Scan for the cell matching the given text and deliver its [x, y] coordinate at center. 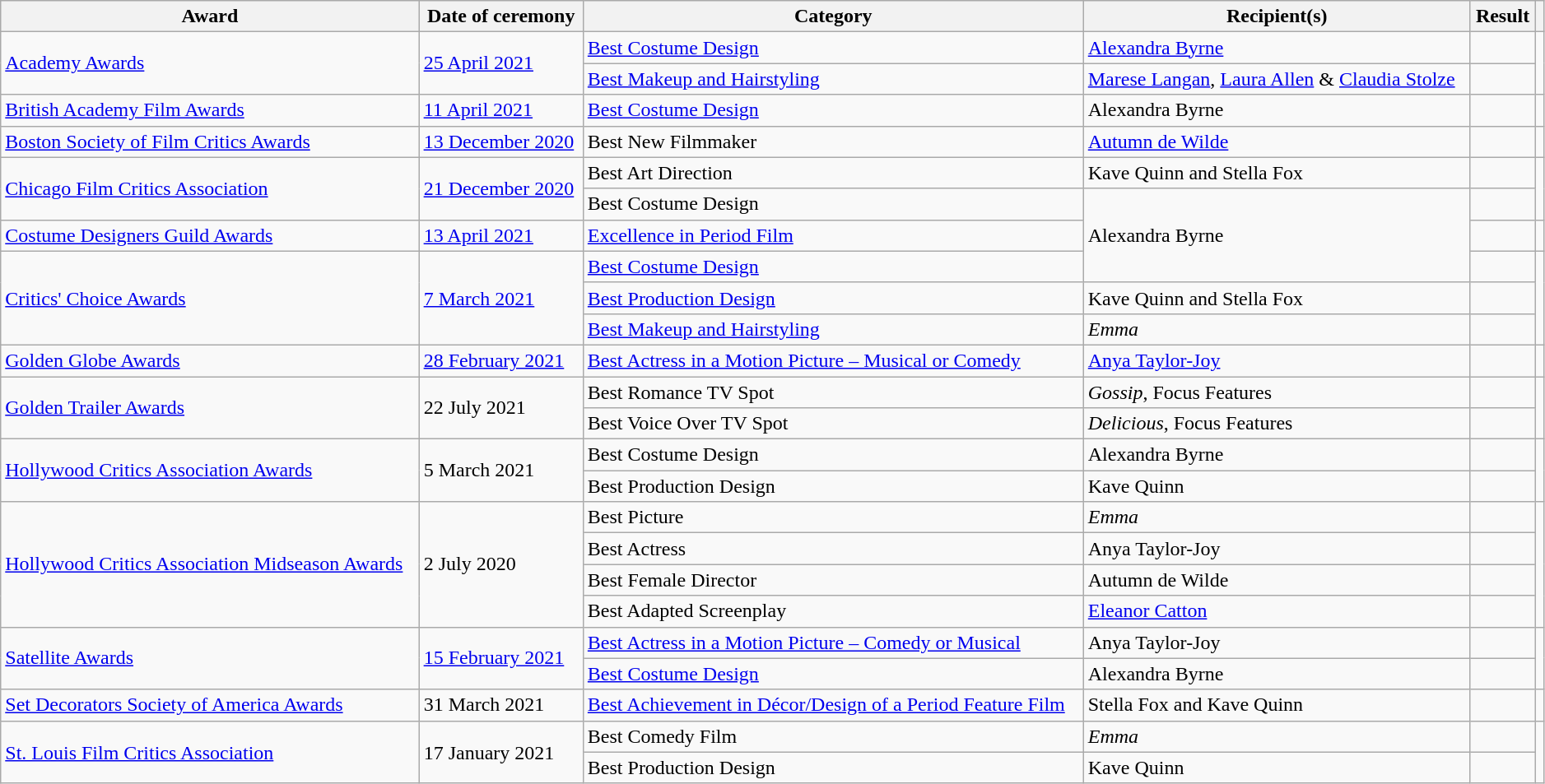
Boston Society of Film Critics Awards [210, 141]
31 March 2021 [500, 705]
Excellence in Period Film [833, 235]
Best Art Direction [833, 173]
Stella Fox and Kave Quinn [1277, 705]
Critics' Choice Awards [210, 298]
Marese Langan, Laura Allen & Claudia Stolze [1277, 79]
21 December 2020 [500, 188]
5 March 2021 [500, 471]
Best Comedy Film [833, 736]
Best Adapted Screenplay [833, 611]
St. Louis Film Critics Association [210, 752]
Best Voice Over TV Spot [833, 424]
Academy Awards [210, 63]
Gossip, Focus Features [1277, 392]
Best Actress [833, 549]
Chicago Film Critics Association [210, 188]
22 July 2021 [500, 408]
15 February 2021 [500, 658]
Delicious, Focus Features [1277, 424]
Golden Trailer Awards [210, 408]
13 April 2021 [500, 235]
Best Achievement in Décor/Design of a Period Feature Film [833, 705]
11 April 2021 [500, 110]
17 January 2021 [500, 752]
Eleanor Catton [1277, 611]
Satellite Awards [210, 658]
Hollywood Critics Association Awards [210, 471]
Date of ceremony [500, 16]
Best Female Director [833, 580]
Best Romance TV Spot [833, 392]
2 July 2020 [500, 564]
Costume Designers Guild Awards [210, 235]
Golden Globe Awards [210, 360]
Award [210, 16]
Hollywood Critics Association Midseason Awards [210, 564]
Best Picture [833, 517]
7 March 2021 [500, 298]
25 April 2021 [500, 63]
Recipient(s) [1277, 16]
Category [833, 16]
Best Actress in a Motion Picture – Comedy or Musical [833, 643]
Result [1503, 16]
13 December 2020 [500, 141]
28 February 2021 [500, 360]
Best New Filmmaker [833, 141]
Best Actress in a Motion Picture – Musical or Comedy [833, 360]
British Academy Film Awards [210, 110]
Set Decorators Society of America Awards [210, 705]
